Provide the (x, y) coordinate of the cell's center where the given text is located.  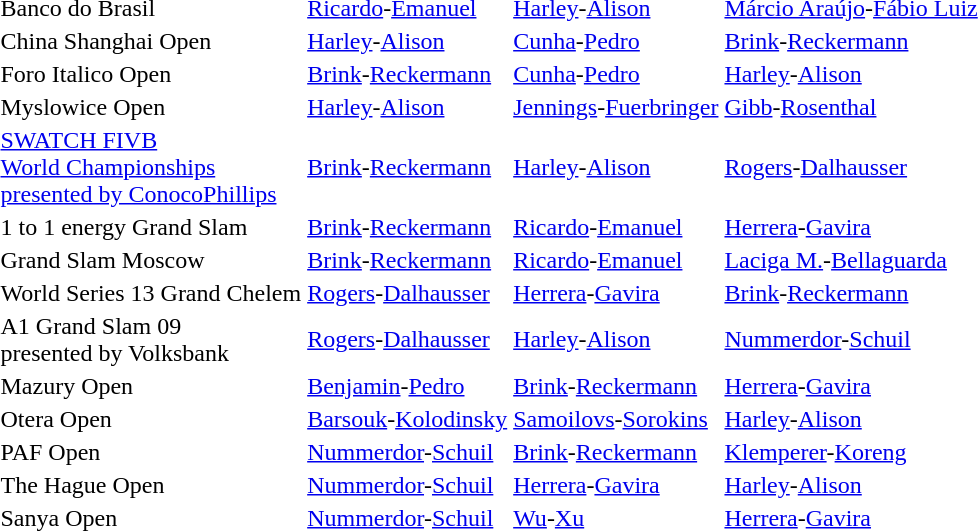
Jennings-Fuerbringer (616, 107)
Samoilovs-Sorokins (616, 419)
Barsouk-Kolodinsky (408, 419)
Benjamin-Pedro (408, 386)
